For the text-containing cell, return its midpoint in (x, y) coordinate format. 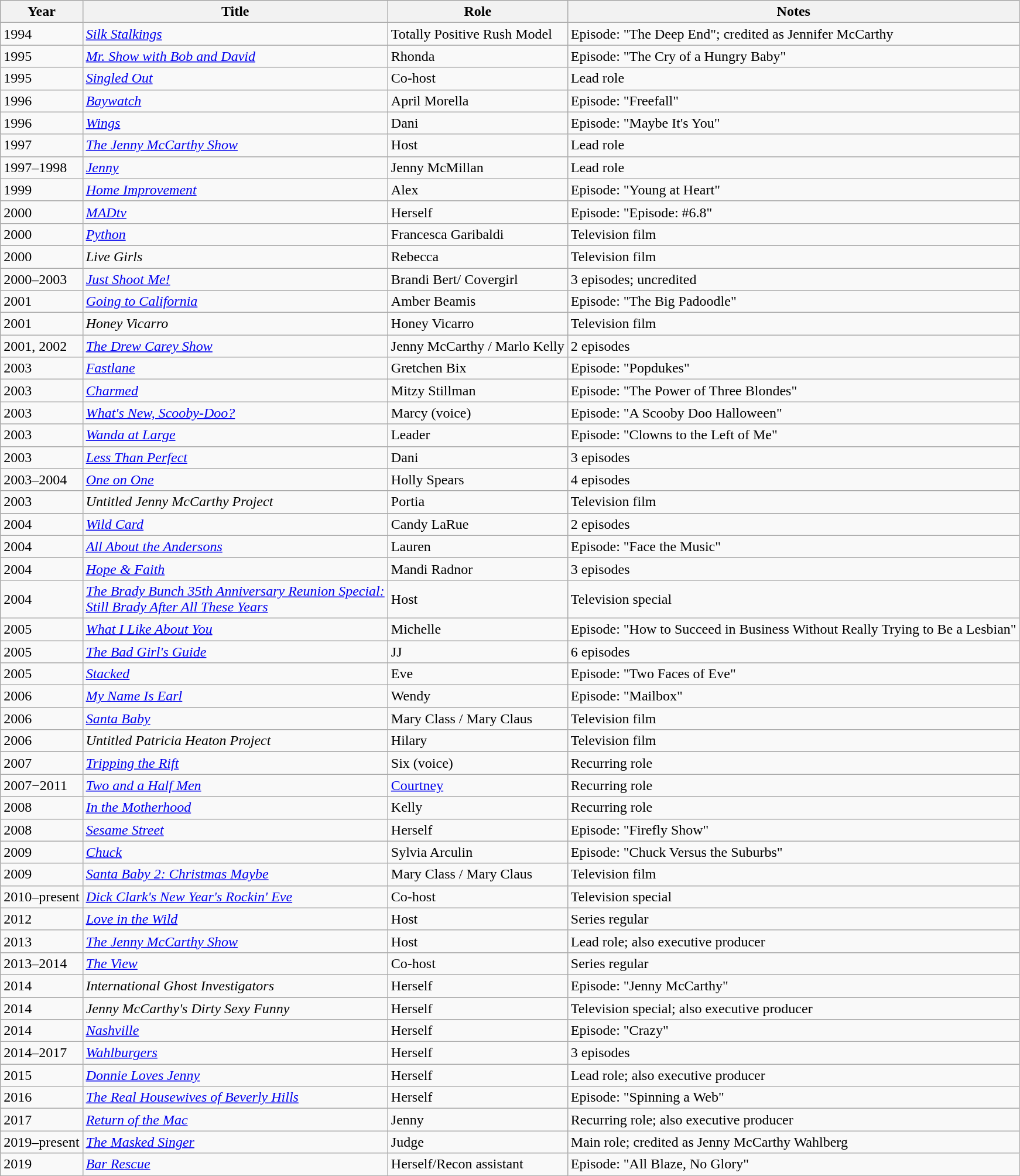
Episode: "Spinning a Web" (793, 1098)
Episode: "Popdukes" (793, 368)
Love in the Wild (235, 919)
Brandi Bert/ Covergirl (478, 279)
The View (235, 963)
Donnie Loves Jenny (235, 1075)
Chuck (235, 852)
Notes (793, 12)
April Morella (478, 101)
Untitled Jenny McCarthy Project (235, 502)
Role (478, 12)
2015 (42, 1075)
Courtney (478, 785)
2013–2014 (42, 963)
The Bad Girl's Guide (235, 652)
2017 (42, 1120)
Eve (478, 674)
Python (235, 234)
Candy LaRue (478, 524)
Episode: "The Big Padoodle" (793, 302)
Mr. Show with Bob and David (235, 56)
The Masked Singer (235, 1142)
Return of the Mac (235, 1120)
Tripping the Rift (235, 763)
The Real Housewives of Beverly Hills (235, 1098)
1997 (42, 145)
2014–2017 (42, 1053)
Television special; also executive producer (793, 1008)
Wings (235, 123)
Silk Stalkings (235, 34)
2000–2003 (42, 279)
Episode: "Maybe It's You" (793, 123)
Mitzy Stillman (478, 391)
Episode: "Firefly Show" (793, 830)
My Name Is Earl (235, 696)
JJ (478, 652)
Amber Beamis (478, 302)
Mandi Radnor (478, 569)
Baywatch (235, 101)
Less Than Perfect (235, 457)
Episode: "Jenny McCarthy" (793, 986)
6 episodes (793, 652)
Fastlane (235, 368)
Rebecca (478, 257)
Wanda at Large (235, 435)
Title (235, 12)
Episode: "Clowns to the Left of Me" (793, 435)
Rhonda (478, 56)
Holly Spears (478, 480)
Dick Clark's New Year's Rockin' Eve (235, 897)
2007−2011 (42, 785)
Charmed (235, 391)
Santa Baby (235, 719)
Marcy (voice) (478, 413)
2003–2004 (42, 480)
Hilary (478, 741)
Episode: "Face the Music" (793, 546)
4 episodes (793, 480)
Live Girls (235, 257)
2007 (42, 763)
Year (42, 12)
Santa Baby 2: Christmas Maybe (235, 874)
2016 (42, 1098)
Gretchen Bix (478, 368)
Recurring role; also executive producer (793, 1120)
Michelle (478, 629)
2013 (42, 941)
Episode: "Crazy" (793, 1031)
Episode: "The Cry of a Hungry Baby" (793, 56)
2019–present (42, 1142)
International Ghost Investigators (235, 986)
Episode: "Young at Heart" (793, 190)
Episode: "The Deep End"; credited as Jennifer McCarthy (793, 34)
MADtv (235, 212)
Episode: "Mailbox" (793, 696)
Episode: "Freefall" (793, 101)
Six (voice) (478, 763)
Episode: "A Scooby Doo Halloween" (793, 413)
Stacked (235, 674)
Untitled Patricia Heaton Project (235, 741)
What I Like About You (235, 629)
Herself/Recon assistant (478, 1164)
Francesca Garibaldi (478, 234)
Singled Out (235, 78)
Wild Card (235, 524)
Leader (478, 435)
2012 (42, 919)
Episode: "How to Succeed in Business Without Really Trying to Be a Lesbian" (793, 629)
2019 (42, 1164)
Home Improvement (235, 190)
One on One (235, 480)
Nashville (235, 1031)
Bar Rescue (235, 1164)
Episode: "Episode: #6.8" (793, 212)
Totally Positive Rush Model (478, 34)
Two and a Half Men (235, 785)
Alex (478, 190)
1999 (42, 190)
Kelly (478, 808)
Portia (478, 502)
Lauren (478, 546)
In the Motherhood (235, 808)
1994 (42, 34)
Jenny McMillan (478, 167)
Main role; credited as Jenny McCarthy Wahlberg (793, 1142)
Sesame Street (235, 830)
Going to California (235, 302)
Just Shoot Me! (235, 279)
Episode: "Two Faces of Eve" (793, 674)
Jenny McCarthy / Marlo Kelly (478, 346)
Episode: "Chuck Versus the Suburbs" (793, 852)
2001, 2002 (42, 346)
3 episodes; uncredited (793, 279)
All About the Andersons (235, 546)
The Drew Carey Show (235, 346)
What's New, Scooby-Doo? (235, 413)
Wendy (478, 696)
Wahlburgers (235, 1053)
Hope & Faith (235, 569)
Episode: "All Blaze, No Glory" (793, 1164)
Jenny McCarthy's Dirty Sexy Funny (235, 1008)
Sylvia Arculin (478, 852)
Judge (478, 1142)
Episode: "The Power of Three Blondes" (793, 391)
2010–present (42, 897)
1997–1998 (42, 167)
The Brady Bunch 35th Anniversary Reunion Special:Still Brady After All These Years (235, 599)
